Locate the cell with the specified text and output its [X, Y] center coordinate. 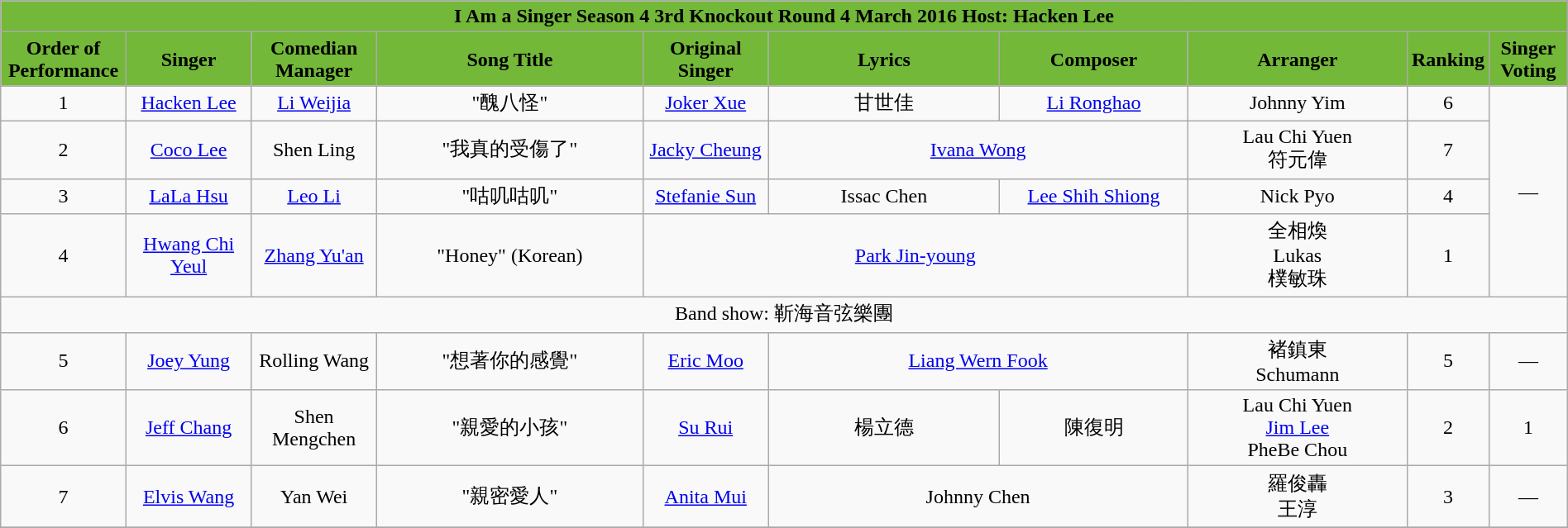
Hacken Lee [189, 104]
Elvis Wang [189, 497]
Joey Yung [189, 361]
甘世佳 [884, 104]
"醜八怪" [509, 104]
Stefanie Sun [705, 197]
Song Title [509, 59]
"想著你的感覺" [509, 361]
Rolling Wang [314, 361]
LaLa Hsu [189, 197]
"Honey" (Korean) [509, 256]
Singer [189, 59]
Yan Wei [314, 497]
Lyrics [884, 59]
Eric Moo [705, 361]
Jacky Cheung [705, 150]
Ivana Wong [978, 150]
Nick Pyo [1297, 197]
Original Singer [705, 59]
Anita Mui [705, 497]
楊立德 [884, 428]
I Am a Singer Season 4 3rd Knockout Round 4 March 2016 Host: Hacken Lee [784, 17]
羅俊轟王淳 [1297, 497]
Arranger [1297, 59]
全相煥Lukas樸敏珠 [1297, 256]
Lee Shih Shiong [1093, 197]
Leo Li [314, 197]
Shen Ling [314, 150]
Jeff Chang [189, 428]
Band show: 靳海音弦樂團 [784, 316]
Order of Performance [64, 59]
Li Ronghao [1093, 104]
Liang Wern Fook [978, 361]
Comedian Manager [314, 59]
Composer [1093, 59]
Joker Xue [705, 104]
Hwang Chi Yeul [189, 256]
Lau Chi YuenJim LeePheBe Chou [1297, 428]
Johnny Yim [1297, 104]
"我真的受傷了" [509, 150]
Issac Chen [884, 197]
Lau Chi Yuen符元偉 [1297, 150]
Singer Voting [1528, 59]
Park Jin-young [915, 256]
Zhang Yu'an [314, 256]
"咕叽咕叽" [509, 197]
Coco Lee [189, 150]
Shen Mengchen [314, 428]
Johnny Chen [978, 497]
褚鎮東 Schumann [1297, 361]
"親密愛人" [509, 497]
Li Weijia [314, 104]
"親愛的小孩" [509, 428]
Ranking [1447, 59]
陳復明 [1093, 428]
Su Rui [705, 428]
